Identify which cell holds the provided text, then report its [x, y] central coordinate. 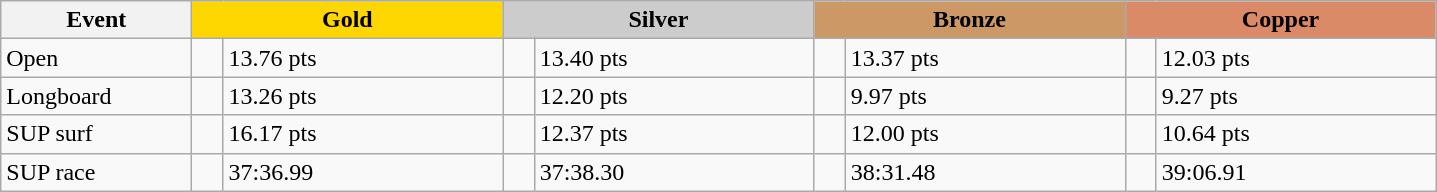
10.64 pts [1296, 134]
13.37 pts [985, 58]
9.27 pts [1296, 96]
12.00 pts [985, 134]
12.20 pts [674, 96]
9.97 pts [985, 96]
37:38.30 [674, 172]
38:31.48 [985, 172]
13.26 pts [363, 96]
13.76 pts [363, 58]
12.03 pts [1296, 58]
13.40 pts [674, 58]
16.17 pts [363, 134]
SUP surf [96, 134]
12.37 pts [674, 134]
SUP race [96, 172]
Silver [658, 20]
39:06.91 [1296, 172]
Longboard [96, 96]
Event [96, 20]
Open [96, 58]
Bronze [970, 20]
Copper [1280, 20]
37:36.99 [363, 172]
Gold [348, 20]
